Return the [x, y] coordinate for the center point of the cell that contains the specified text.  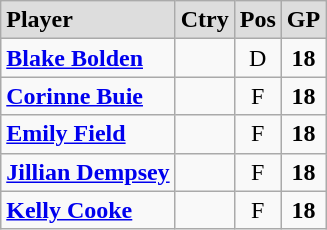
Player [88, 20]
Corinne Buie [88, 96]
Blake Bolden [88, 58]
Kelly Cooke [88, 210]
Ctry [204, 20]
D [258, 58]
GP [303, 20]
Jillian Dempsey [88, 172]
Pos [258, 20]
Emily Field [88, 134]
